Return [x, y] of the center of cell containing provided text 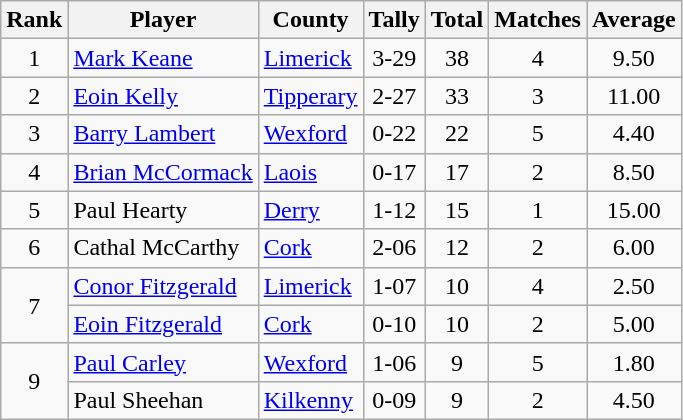
Kilkenny [310, 400]
0-22 [394, 134]
Average [634, 20]
4.40 [634, 134]
Rank [34, 20]
8.50 [634, 172]
Cathal McCarthy [163, 248]
Conor Fitzgerald [163, 286]
5.00 [634, 324]
Mark Keane [163, 58]
Laois [310, 172]
1-12 [394, 210]
1-06 [394, 362]
22 [457, 134]
0-09 [394, 400]
1.80 [634, 362]
1-07 [394, 286]
9.50 [634, 58]
15.00 [634, 210]
17 [457, 172]
Paul Sheehan [163, 400]
3-29 [394, 58]
Eoin Kelly [163, 96]
7 [34, 305]
0-10 [394, 324]
Paul Hearty [163, 210]
2.50 [634, 286]
33 [457, 96]
38 [457, 58]
6 [34, 248]
2-06 [394, 248]
Brian McCormack [163, 172]
11.00 [634, 96]
12 [457, 248]
Tally [394, 20]
0-17 [394, 172]
Eoin Fitzgerald [163, 324]
Derry [310, 210]
Matches [538, 20]
Tipperary [310, 96]
Barry Lambert [163, 134]
Paul Carley [163, 362]
Total [457, 20]
Player [163, 20]
2-27 [394, 96]
6.00 [634, 248]
4.50 [634, 400]
15 [457, 210]
County [310, 20]
